Detect which cell encompasses the target text, then output its (X, Y) center coordinate. 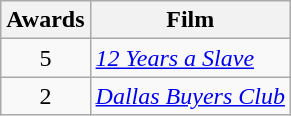
2 (46, 96)
12 Years a Slave (190, 58)
5 (46, 58)
Dallas Buyers Club (190, 96)
Awards (46, 20)
Film (190, 20)
